Search for the cell housing the specified text and yield its [X, Y] center coordinate. 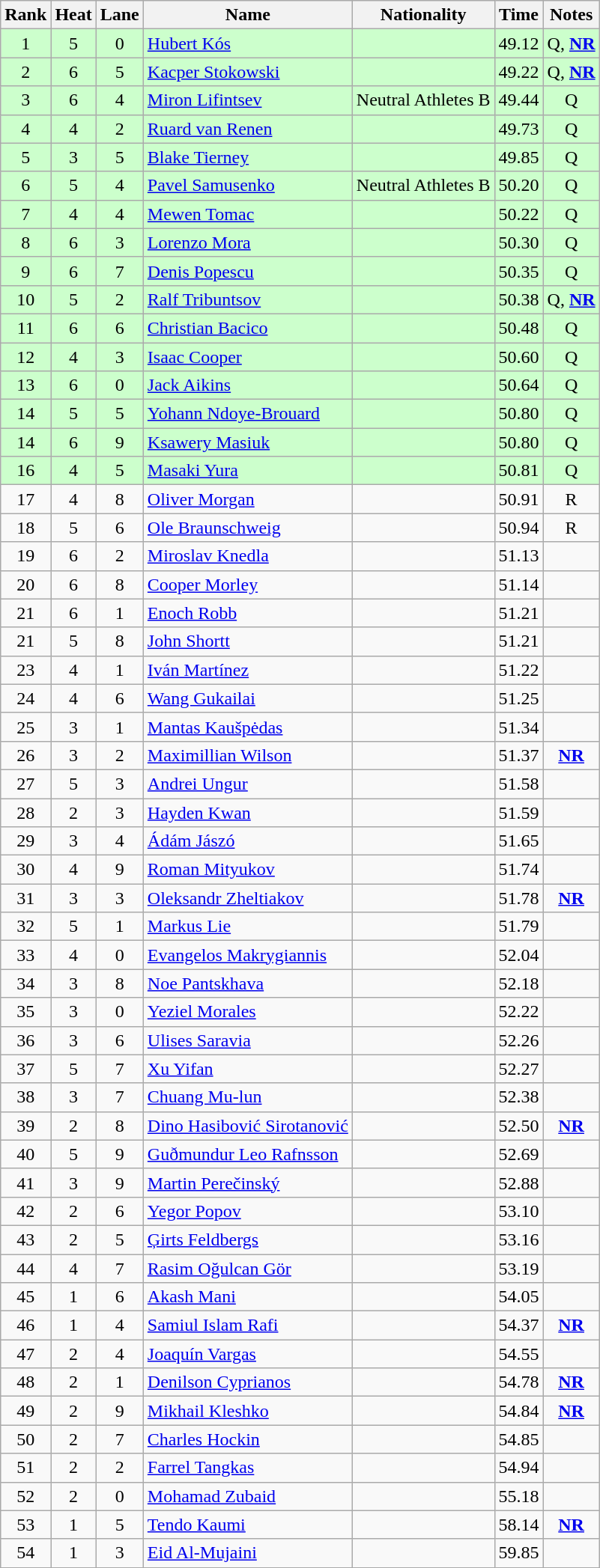
Jack Aikins [247, 385]
Maximillian Wilson [247, 755]
38 [25, 1097]
52.04 [518, 955]
54 [25, 1553]
54.94 [518, 1468]
Mohamad Zubaid [247, 1496]
49.22 [518, 72]
Martin Perečinský [247, 1183]
Andrei Ungur [247, 784]
51.37 [518, 755]
54.55 [518, 1354]
Yeziel Morales [247, 1012]
55.18 [518, 1496]
50.94 [518, 528]
Ulises Saravia [247, 1040]
54.05 [518, 1297]
50.48 [518, 328]
17 [25, 499]
13 [25, 385]
51.74 [518, 870]
48 [25, 1382]
45 [25, 1297]
23 [25, 670]
Eid Al-Mujaini [247, 1553]
Ralf Tribuntsov [247, 299]
51.59 [518, 812]
24 [25, 698]
Markus Lie [247, 927]
Evangelos Makrygiannis [247, 955]
Mewen Tomac [247, 214]
39 [25, 1126]
Ksawery Masiuk [247, 442]
49.73 [518, 129]
Denis Popescu [247, 271]
47 [25, 1354]
Farrel Tangkas [247, 1468]
John Shortt [247, 641]
54.84 [518, 1411]
Chuang Mu-lun [247, 1097]
Charles Hockin [247, 1439]
53.10 [518, 1211]
Lorenzo Mora [247, 242]
31 [25, 898]
18 [25, 528]
49 [25, 1411]
32 [25, 927]
52 [25, 1496]
Yohann Ndoye-Brouard [247, 414]
Denilson Cyprianos [247, 1382]
51.65 [518, 841]
52.27 [518, 1069]
49.12 [518, 43]
Blake Tierney [247, 157]
26 [25, 755]
Name [247, 15]
Roman Mityukov [247, 870]
Pavel Samusenko [247, 186]
54.37 [518, 1326]
54.85 [518, 1439]
50.20 [518, 186]
Oleksandr Zheltiakov [247, 898]
Lane [120, 15]
51.13 [518, 556]
Tendo Kaumi [247, 1525]
51.58 [518, 784]
43 [25, 1239]
52.38 [518, 1097]
Notes [571, 15]
58.14 [518, 1525]
25 [25, 727]
50.35 [518, 271]
Mantas Kaušpėdas [247, 727]
51.14 [518, 585]
34 [25, 983]
50.22 [518, 214]
51.22 [518, 670]
Guðmundur Leo Rafnsson [247, 1154]
Ole Braunschweig [247, 528]
35 [25, 1012]
51.25 [518, 698]
50.38 [518, 299]
Hubert Kós [247, 43]
Christian Bacico [247, 328]
Miroslav Knedla [247, 556]
37 [25, 1069]
53.19 [518, 1269]
Rasim Oğulcan Gör [247, 1269]
53 [25, 1525]
50.30 [518, 242]
Rank [25, 15]
52.69 [518, 1154]
59.85 [518, 1553]
51.79 [518, 927]
Xu Yifan [247, 1069]
19 [25, 556]
36 [25, 1040]
44 [25, 1269]
50.60 [518, 357]
Miron Lifintsev [247, 100]
Nationality [423, 15]
Noe Pantskhava [247, 983]
11 [25, 328]
Isaac Cooper [247, 357]
Joaquín Vargas [247, 1354]
49.44 [518, 100]
42 [25, 1211]
10 [25, 299]
Oliver Morgan [247, 499]
28 [25, 812]
40 [25, 1154]
Mikhail Kleshko [247, 1411]
50.91 [518, 499]
30 [25, 870]
46 [25, 1326]
Ģirts Feldbergs [247, 1239]
50 [25, 1439]
Masaki Yura [247, 471]
Cooper Morley [247, 585]
52.18 [518, 983]
51.78 [518, 898]
Time [518, 15]
51.34 [518, 727]
49.85 [518, 157]
52.22 [518, 1012]
Dino Hasibović Sirotanović [247, 1126]
50.81 [518, 471]
Iván Martínez [247, 670]
16 [25, 471]
52.50 [518, 1126]
Enoch Robb [247, 613]
27 [25, 784]
Yegor Popov [247, 1211]
Ruard van Renen [247, 129]
Kacper Stokowski [247, 72]
52.88 [518, 1183]
51 [25, 1468]
54.78 [518, 1382]
Akash Mani [247, 1297]
Ádám Jászó [247, 841]
20 [25, 585]
33 [25, 955]
50.64 [518, 385]
52.26 [518, 1040]
12 [25, 357]
29 [25, 841]
53.16 [518, 1239]
Heat [73, 15]
Samiul Islam Rafi [247, 1326]
Wang Gukailai [247, 698]
41 [25, 1183]
Hayden Kwan [247, 812]
